Determine the (x, y) coordinate at the center of the cell enclosing the given text.  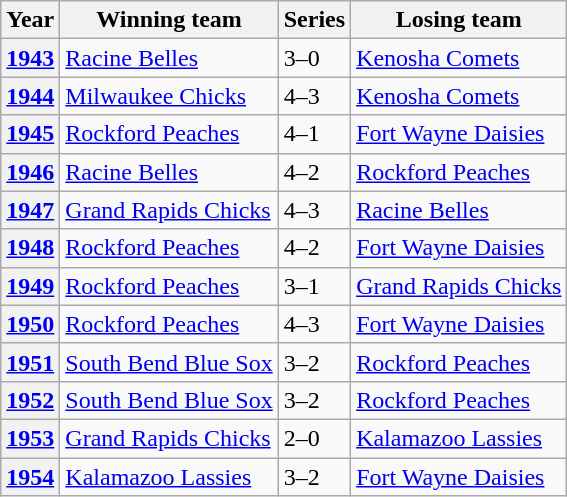
3–1 (314, 286)
3–0 (314, 58)
1946 (30, 172)
Series (314, 20)
1943 (30, 58)
1948 (30, 248)
2–0 (314, 438)
1949 (30, 286)
1952 (30, 400)
1945 (30, 134)
1950 (30, 324)
Milwaukee Chicks (169, 96)
1951 (30, 362)
4–1 (314, 134)
1944 (30, 96)
1953 (30, 438)
1954 (30, 477)
Year (30, 20)
Winning team (169, 20)
Losing team (459, 20)
1947 (30, 210)
